Output the [x, y] coordinate of the center of the cell containing the given text.  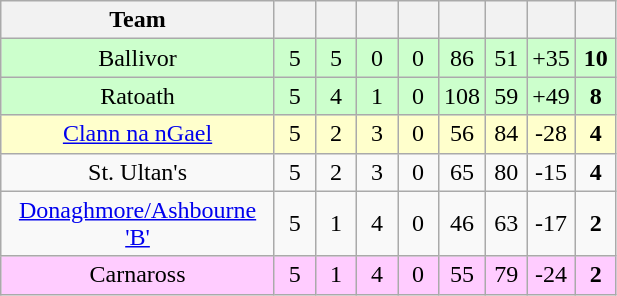
-24 [552, 275]
+35 [552, 58]
63 [506, 224]
56 [462, 134]
79 [506, 275]
84 [506, 134]
46 [462, 224]
+49 [552, 96]
St. Ultan's [138, 172]
80 [506, 172]
-28 [552, 134]
-17 [552, 224]
Clann na nGael [138, 134]
10 [596, 58]
108 [462, 96]
Carnaross [138, 275]
Ballivor [138, 58]
86 [462, 58]
Donaghmore/Ashbourne 'B' [138, 224]
65 [462, 172]
55 [462, 275]
51 [506, 58]
8 [596, 96]
Team [138, 20]
Ratoath [138, 96]
59 [506, 96]
-15 [552, 172]
